Locate the cell with the specified text and output its (x, y) center coordinate. 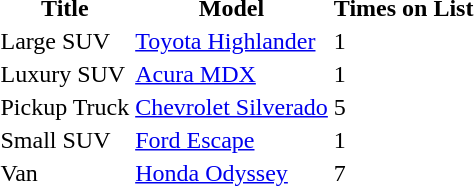
Acura MDX (232, 74)
Ford Escape (232, 140)
Chevrolet Silverado (232, 107)
Toyota Highlander (232, 41)
